Determine the [x, y] coordinate at the center of the cell enclosing the given text.  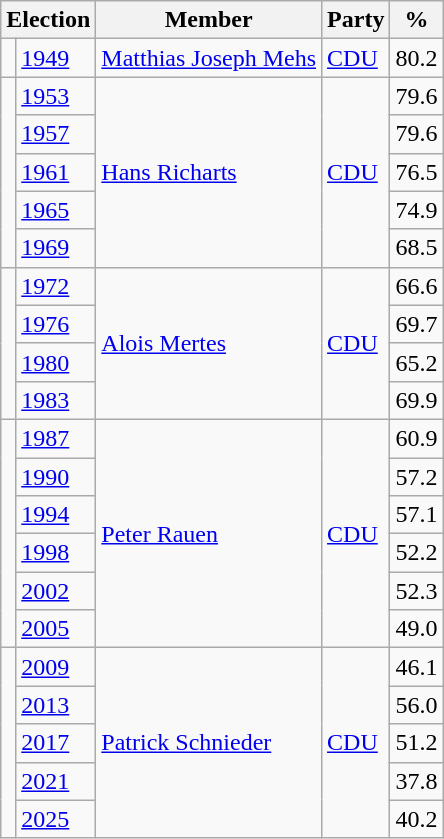
49.0 [416, 629]
2013 [56, 705]
69.9 [416, 400]
Matthias Joseph Mehs [209, 58]
Alois Mertes [209, 343]
46.1 [416, 667]
2002 [56, 591]
Patrick Schnieder [209, 743]
2017 [56, 743]
Election [48, 20]
1953 [56, 96]
66.6 [416, 286]
Member [209, 20]
2009 [56, 667]
1957 [56, 134]
% [416, 20]
2021 [56, 781]
2005 [56, 629]
40.2 [416, 819]
1972 [56, 286]
69.7 [416, 324]
Party [356, 20]
1969 [56, 248]
1980 [56, 362]
74.9 [416, 210]
1949 [56, 58]
1961 [56, 172]
1987 [56, 438]
76.5 [416, 172]
56.0 [416, 705]
80.2 [416, 58]
1998 [56, 553]
51.2 [416, 743]
1983 [56, 400]
1976 [56, 324]
57.1 [416, 515]
1994 [56, 515]
37.8 [416, 781]
Hans Richarts [209, 172]
60.9 [416, 438]
65.2 [416, 362]
57.2 [416, 477]
52.3 [416, 591]
52.2 [416, 553]
1990 [56, 477]
Peter Rauen [209, 533]
1965 [56, 210]
68.5 [416, 248]
2025 [56, 819]
